Output the [X, Y] coordinate of the center of the cell containing the given text.  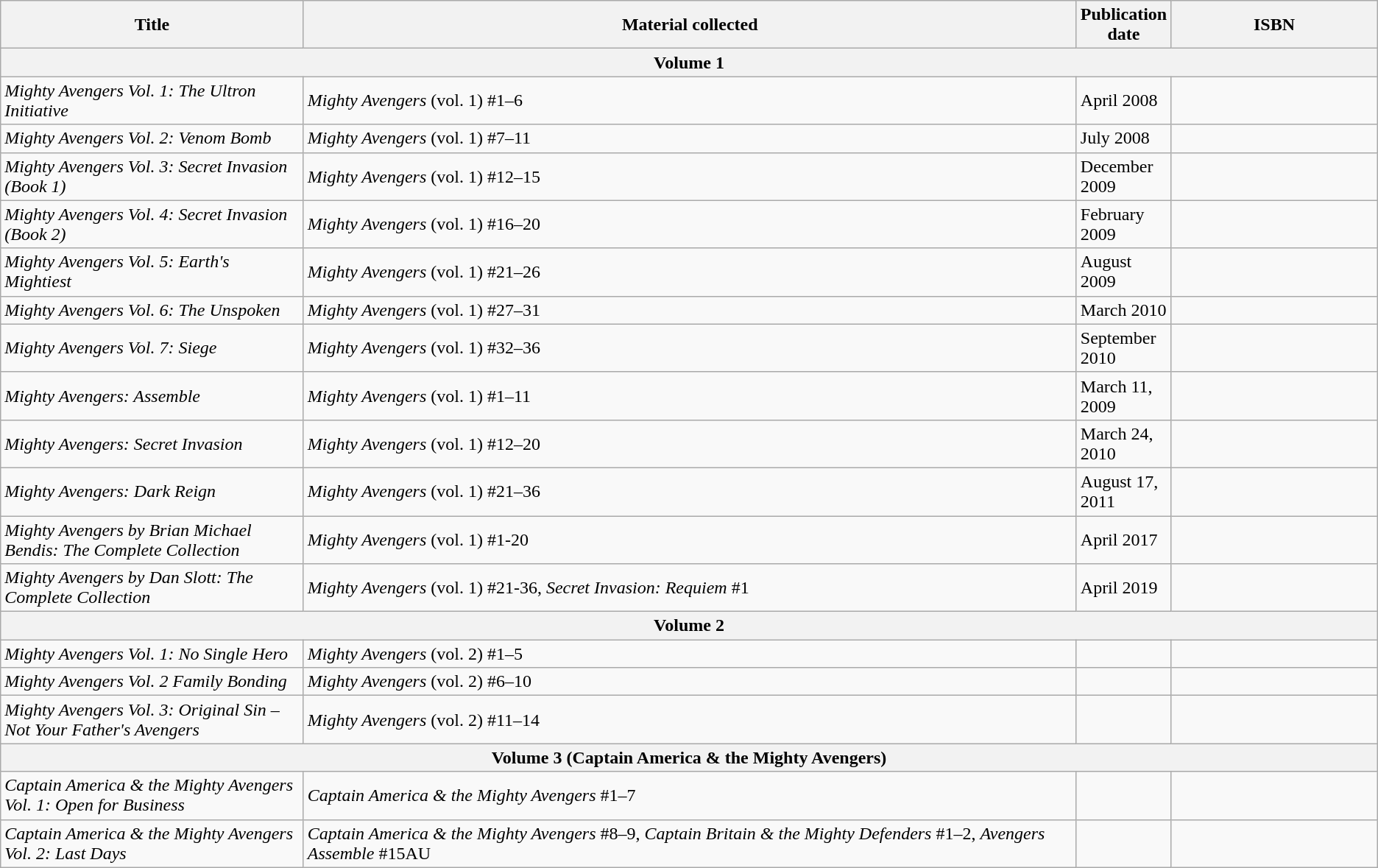
Mighty Avengers (vol. 1) #7–11 [690, 138]
Captain America & the Mighty Avengers Vol. 2: Last Days [152, 844]
April 2008 [1123, 100]
July 2008 [1123, 138]
Mighty Avengers (vol. 1) #12–15 [690, 177]
March 2010 [1123, 310]
Mighty Avengers: Dark Reign [152, 492]
Volume 3 (Captain America & the Mighty Avengers) [689, 758]
Mighty Avengers (vol. 1) #27–31 [690, 310]
Mighty Avengers (vol. 2) #11–14 [690, 720]
Mighty Avengers Vol. 7: Siege [152, 347]
Mighty Avengers by Dan Slott: The Complete Collection [152, 588]
Mighty Avengers (vol. 2) #6–10 [690, 682]
Mighty Avengers Vol. 3: Secret Invasion (Book 1) [152, 177]
Material collected [690, 25]
September 2010 [1123, 347]
August 2009 [1123, 272]
Mighty Avengers Vol. 5: Earth's Mightiest [152, 272]
Mighty Avengers (vol. 1) #21–26 [690, 272]
Mighty Avengers by Brian Michael Bendis: The Complete Collection [152, 539]
April 2019 [1123, 588]
March 11, 2009 [1123, 396]
Captain America & the Mighty Avengers #8–9, Captain Britain & the Mighty Defenders #1–2, Avengers Assemble #15AU [690, 844]
Mighty Avengers (vol. 1) #32–36 [690, 347]
Mighty Avengers (vol. 1) #1–11 [690, 396]
Mighty Avengers Vol. 1: No Single Hero [152, 654]
Mighty Avengers (vol. 1) #12–20 [690, 443]
Title [152, 25]
Mighty Avengers (vol. 1) #1–6 [690, 100]
Mighty Avengers Vol. 2 Family Bonding [152, 682]
Mighty Avengers Vol. 6: The Unspoken [152, 310]
Volume 2 [689, 626]
Mighty Avengers Vol. 3: Original Sin – Not Your Father's Avengers [152, 720]
Mighty Avengers (vol. 1) #21-36, Secret Invasion: Requiem #1 [690, 588]
Captain America & the Mighty Avengers #1–7 [690, 795]
February 2009 [1123, 224]
December 2009 [1123, 177]
Mighty Avengers Vol. 1: The Ultron Initiative [152, 100]
Mighty Avengers: Secret Invasion [152, 443]
Mighty Avengers (vol. 2) #1–5 [690, 654]
Mighty Avengers (vol. 1) #21–36 [690, 492]
ISBN [1275, 25]
August 17, 2011 [1123, 492]
Mighty Avengers Vol. 4: Secret Invasion (Book 2) [152, 224]
April 2017 [1123, 539]
Captain America & the Mighty Avengers Vol. 1: Open for Business [152, 795]
Publication date [1123, 25]
Mighty Avengers: Assemble [152, 396]
Mighty Avengers (vol. 1) #1-20 [690, 539]
Mighty Avengers (vol. 1) #16–20 [690, 224]
Mighty Avengers Vol. 2: Venom Bomb [152, 138]
March 24, 2010 [1123, 443]
Volume 1 [689, 63]
